Locate the cell with the specified text and output its (x, y) center coordinate. 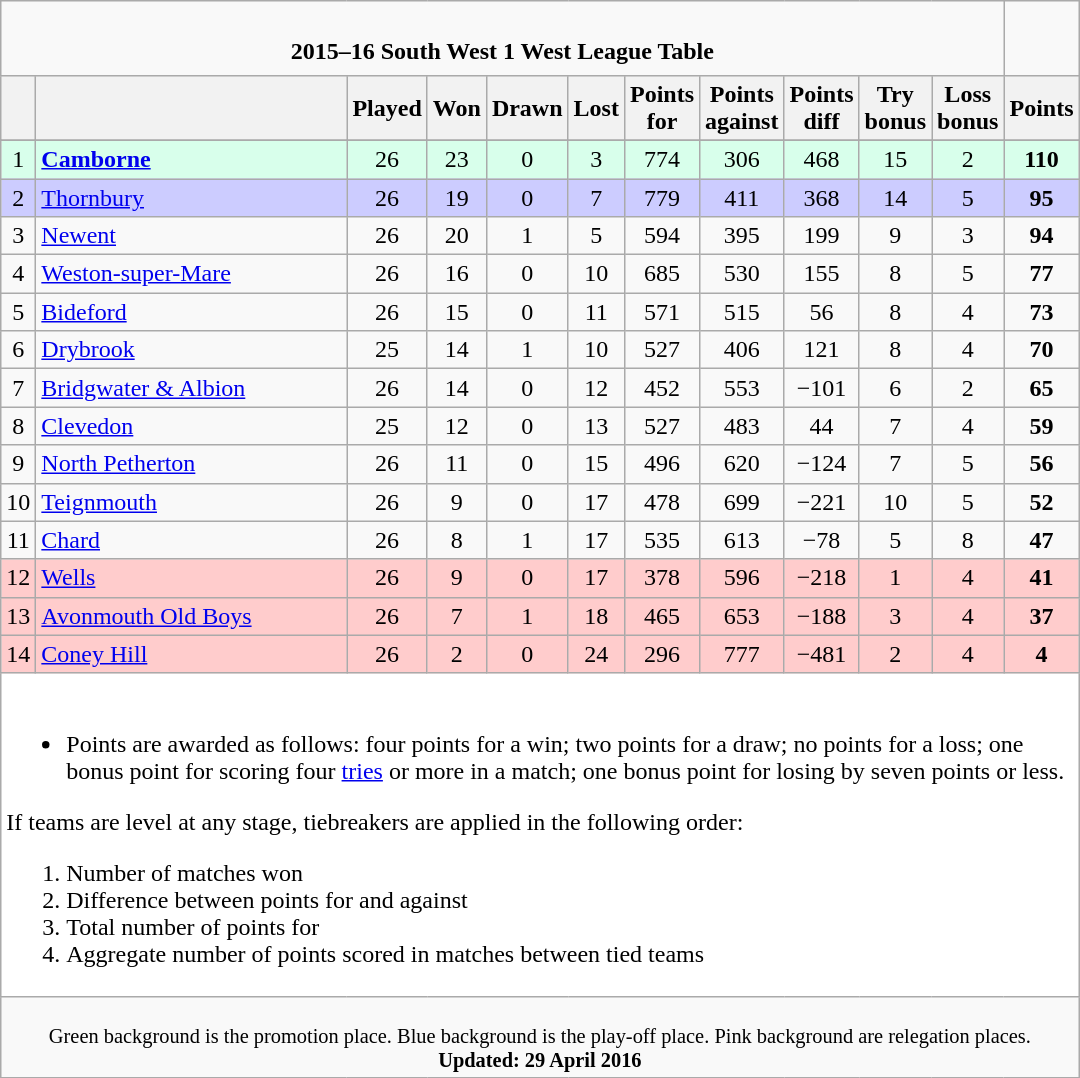
594 (662, 236)
North Petherton (192, 464)
Points against (742, 108)
16 (456, 274)
Newent (192, 236)
596 (742, 578)
395 (742, 236)
59 (1042, 426)
Points (1042, 108)
779 (662, 197)
620 (742, 464)
−124 (822, 464)
378 (662, 578)
95 (1042, 197)
411 (742, 197)
52 (1042, 502)
Bridgwater & Albion (192, 388)
−101 (822, 388)
483 (742, 426)
94 (1042, 236)
110 (1042, 159)
−218 (822, 578)
613 (742, 540)
368 (822, 197)
406 (742, 350)
515 (742, 312)
553 (742, 388)
Weston-super-Mare (192, 274)
44 (822, 426)
685 (662, 274)
121 (822, 350)
65 (1042, 388)
465 (662, 616)
Coney Hill (192, 654)
41 (1042, 578)
47 (1042, 540)
37 (1042, 616)
70 (1042, 350)
Played (387, 108)
199 (822, 236)
Bideford (192, 312)
77 (1042, 274)
19 (456, 197)
Thornbury (192, 197)
−78 (822, 540)
Green background is the promotion place. Blue background is the play-off place. Pink background are relegation places. Updated: 29 April 2016 (540, 1036)
478 (662, 502)
Clevedon (192, 426)
Wells (192, 578)
306 (742, 159)
Won (456, 108)
530 (742, 274)
Drybrook (192, 350)
Try bonus (895, 108)
−188 (822, 616)
23 (456, 159)
571 (662, 312)
535 (662, 540)
452 (662, 388)
Drawn (527, 108)
Points for (662, 108)
Camborne (192, 159)
468 (822, 159)
−481 (822, 654)
155 (822, 274)
Lost (596, 108)
Chard (192, 540)
496 (662, 464)
24 (596, 654)
73 (1042, 312)
Avonmouth Old Boys (192, 616)
699 (742, 502)
Loss bonus (968, 108)
653 (742, 616)
Points diff (822, 108)
296 (662, 654)
774 (662, 159)
Teignmouth (192, 502)
777 (742, 654)
18 (596, 616)
20 (456, 236)
−221 (822, 502)
